Return (X, Y) of the center of cell containing provided text 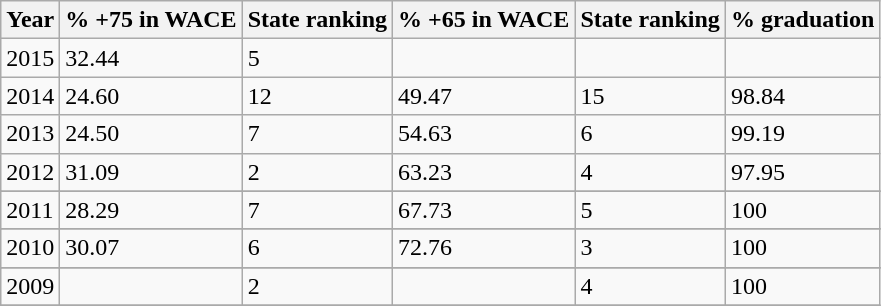
3 (650, 248)
31.09 (151, 172)
30.07 (151, 248)
2010 (30, 248)
54.63 (484, 134)
67.73 (484, 210)
97.95 (802, 172)
2013 (30, 134)
24.60 (151, 96)
2012 (30, 172)
98.84 (802, 96)
24.50 (151, 134)
% graduation (802, 20)
99.19 (802, 134)
% +75 in WACE (151, 20)
63.23 (484, 172)
Year (30, 20)
% +65 in WACE (484, 20)
2011 (30, 210)
72.76 (484, 248)
49.47 (484, 96)
2015 (30, 58)
28.29 (151, 210)
12 (317, 96)
2014 (30, 96)
2009 (30, 286)
15 (650, 96)
32.44 (151, 58)
